Find where the given text appears and provide that cell's center as (x, y) coordinate. 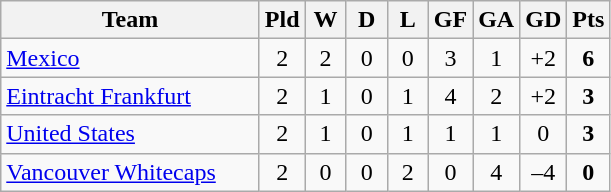
L (408, 20)
Mexico (130, 58)
Pld (282, 20)
GF (450, 20)
W (326, 20)
Eintracht Frankfurt (130, 96)
GA (496, 20)
Team (130, 20)
6 (588, 58)
GD (544, 20)
Vancouver Whitecaps (130, 172)
–4 (544, 172)
United States (130, 134)
D (366, 20)
Pts (588, 20)
